Identify which cell holds the provided text, then report its (x, y) central coordinate. 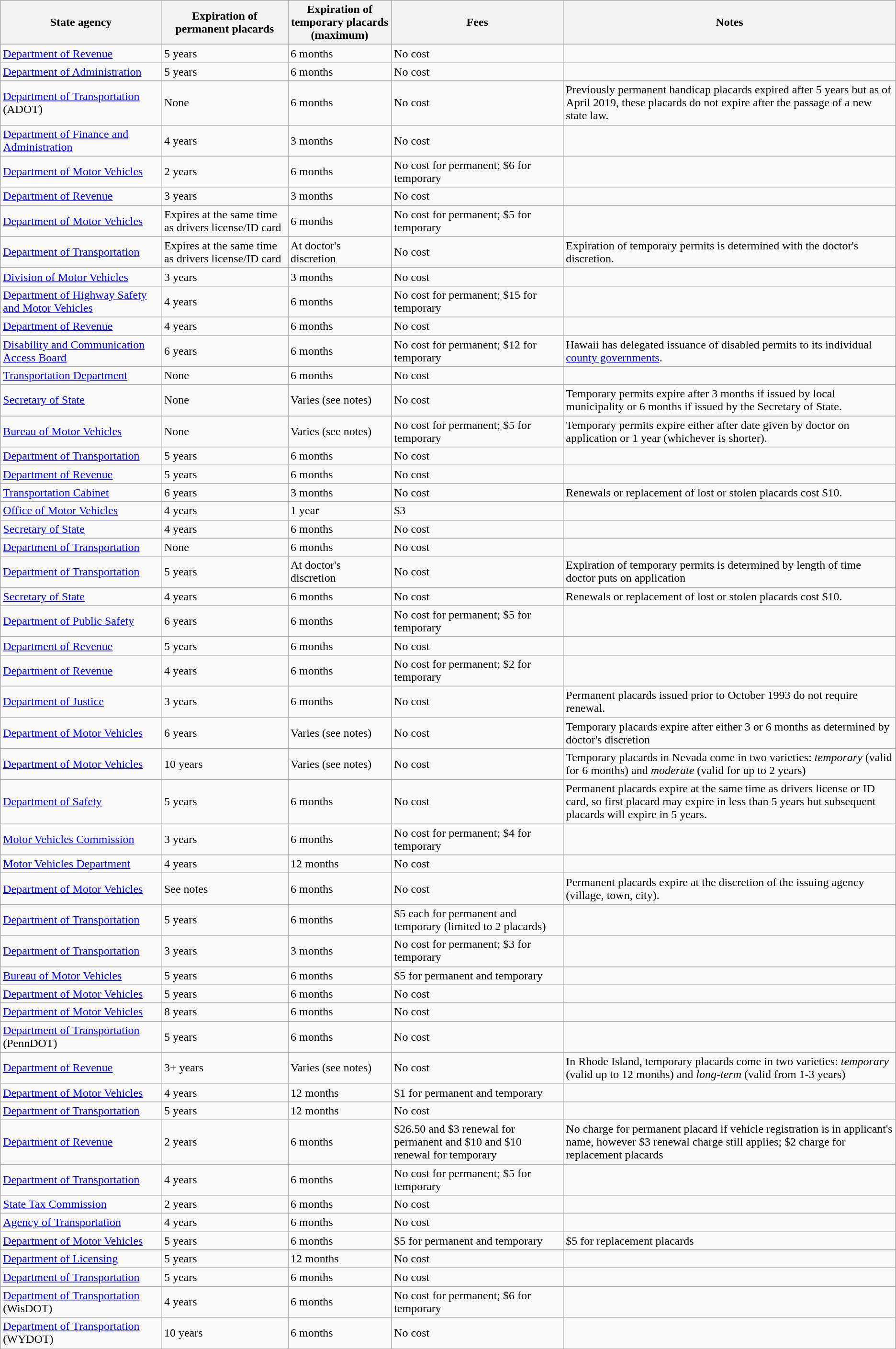
3+ years (224, 1068)
Transportation Cabinet (81, 493)
State agency (81, 22)
Transportation Department (81, 376)
Department of Transportation (WisDOT) (81, 1302)
Notes (729, 22)
State Tax Commission (81, 1204)
Department of Safety (81, 802)
$5 each for permanent and temporary (limited to 2 placards) (478, 920)
1 year (340, 511)
No cost for permanent; $15 for temporary (478, 302)
In Rhode Island, temporary placards come in two varieties: temporary (valid up to 12 months) and long-term (valid from 1-3 years) (729, 1068)
Permanent placards issued prior to October 1993 do not require renewal. (729, 702)
Department of Finance and Administration (81, 141)
No cost for permanent; $2 for temporary (478, 670)
Previously permanent handicap placards expired after 5 years but as of April 2019, these placards do not expire after the passage of a new state law. (729, 103)
Fees (478, 22)
Temporary permits expire either after date given by doctor on application or 1 year (whichever is shorter). (729, 432)
$1 for permanent and temporary (478, 1092)
Hawaii has delegated issuance of disabled permits to its individual county governments. (729, 350)
$26.50 and $3 renewal for permanent and $10 and $10 renewal for temporary (478, 1142)
Department of Highway Safety and Motor Vehicles (81, 302)
Division of Motor Vehicles (81, 277)
Motor Vehicles Commission (81, 840)
No cost for permanent; $4 for temporary (478, 840)
Department of Transportation (WYDOT) (81, 1333)
No cost for permanent; $3 for temporary (478, 951)
Department of Transportation (PennDOT) (81, 1037)
8 years (224, 1012)
Permanent placards expire at the discretion of the issuing agency (village, town, city). (729, 888)
Expiration of permanent placards (224, 22)
See notes (224, 888)
No cost for permanent; $12 for temporary (478, 350)
Department of Justice (81, 702)
Department of Administration (81, 72)
Office of Motor Vehicles (81, 511)
Department of Transportation (ADOT) (81, 103)
Expiration of temporary permits is determined with the doctor's discretion. (729, 252)
Disability and Communication Access Board (81, 350)
Motor Vehicles Department (81, 864)
Expiration of temporary permits is determined by length of time doctor puts on application (729, 572)
Temporary permits expire after 3 months if issued by local municipality or 6 months if issued by the Secretary of State. (729, 400)
$5 for replacement placards (729, 1241)
Expiration of temporary placards(maximum) (340, 22)
$3 (478, 511)
Department of Public Safety (81, 621)
Department of Licensing (81, 1259)
Temporary placards expire after either 3 or 6 months as determined by doctor's discretion (729, 732)
Temporary placards in Nevada come in two varieties: temporary (valid for 6 months) and moderate (valid for up to 2 years) (729, 764)
Agency of Transportation (81, 1223)
